From the cell containing the given text, extract its center point as [X, Y] coordinate. 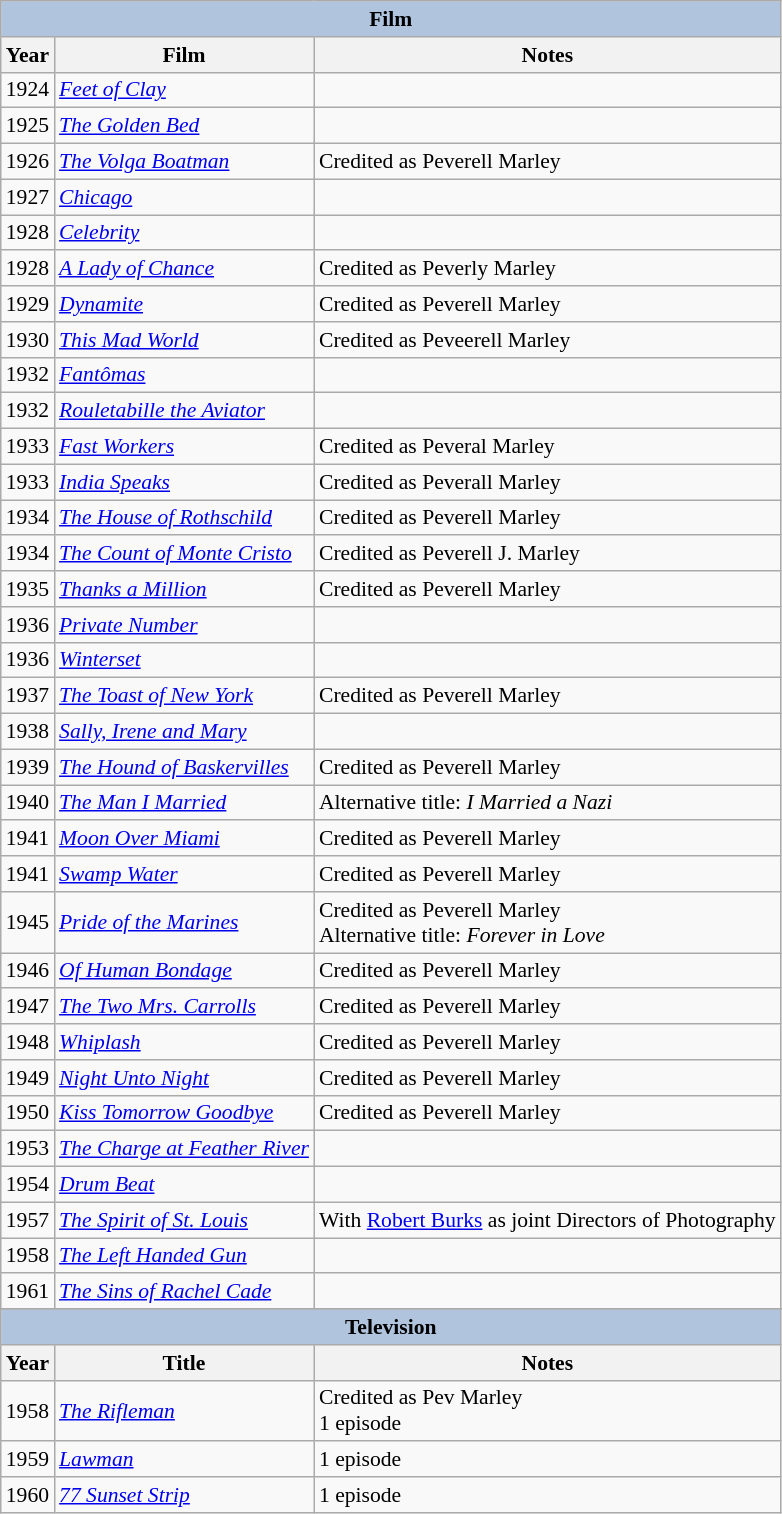
1948 [28, 1042]
1938 [28, 732]
The Two Mrs. Carrolls [184, 1007]
Rouletabille the Aviator [184, 411]
Credited as Peveral Marley [548, 447]
1935 [28, 589]
Title [184, 1363]
Alternative title: I Married a Nazi [548, 803]
The Man I Married [184, 803]
The Sins of Rachel Cade [184, 1292]
Thanks a Million [184, 589]
The Toast of New York [184, 696]
The Charge at Feather River [184, 1149]
This Mad World [184, 340]
1949 [28, 1078]
1959 [28, 1460]
The Count of Monte Cristo [184, 554]
The House of Rothschild [184, 518]
Lawman [184, 1460]
1937 [28, 696]
1954 [28, 1185]
Whiplash [184, 1042]
Feet of Clay [184, 90]
Dynamite [184, 304]
The Spirit of St. Louis [184, 1220]
1961 [28, 1292]
Night Unto Night [184, 1078]
Drum Beat [184, 1185]
Credited as Pev Marley1 episode [548, 1410]
Credited as Peverly Marley [548, 269]
1930 [28, 340]
Credited as Peveerell Marley [548, 340]
1957 [28, 1220]
The Volga Boatman [184, 162]
Private Number [184, 625]
1927 [28, 197]
Celebrity [184, 233]
77 Sunset Strip [184, 1495]
India Speaks [184, 482]
1929 [28, 304]
With Robert Burks as joint Directors of Photography [548, 1220]
1953 [28, 1149]
The Hound of Baskervilles [184, 767]
1925 [28, 126]
1947 [28, 1007]
Chicago [184, 197]
The Left Handed Gun [184, 1256]
Credited as Peverell J. Marley [548, 554]
Fantômas [184, 375]
Kiss Tomorrow Goodbye [184, 1113]
Fast Workers [184, 447]
1924 [28, 90]
Winterset [184, 660]
Credited as Peverall Marley [548, 482]
Television [391, 1327]
The Golden Bed [184, 126]
Pride of the Marines [184, 922]
The Rifleman [184, 1410]
Credited as Peverell MarleyAlternative title: Forever in Love [548, 922]
1946 [28, 971]
A Lady of Chance [184, 269]
Swamp Water [184, 874]
1926 [28, 162]
1940 [28, 803]
Moon Over Miami [184, 839]
1939 [28, 767]
1945 [28, 922]
Sally, Irene and Mary [184, 732]
Of Human Bondage [184, 971]
1950 [28, 1113]
1960 [28, 1495]
